From the cell containing the given text, extract its center point as [x, y] coordinate. 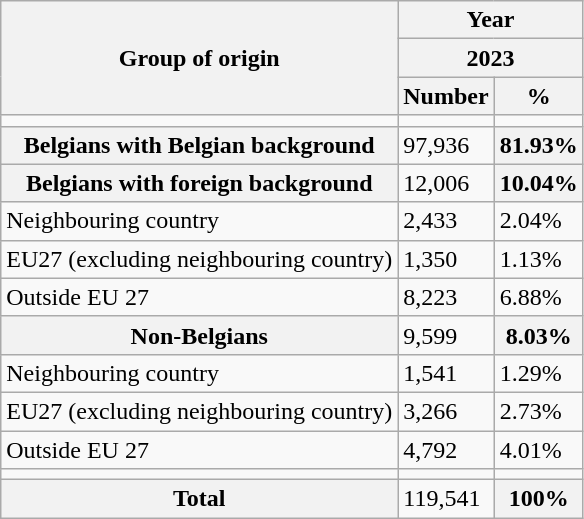
Number [446, 96]
4,792 [446, 449]
4.01% [538, 449]
Group of origin [200, 58]
81.93% [538, 145]
1,350 [446, 259]
2,433 [446, 221]
1.13% [538, 259]
9,599 [446, 335]
2023 [490, 58]
6.88% [538, 297]
119,541 [446, 499]
2.73% [538, 411]
2.04% [538, 221]
10.04% [538, 183]
1,541 [446, 373]
3,266 [446, 411]
12,006 [446, 183]
Belgians with foreign background [200, 183]
% [538, 96]
1.29% [538, 373]
100% [538, 499]
Belgians with Belgian background [200, 145]
Year [490, 20]
8.03% [538, 335]
8,223 [446, 297]
97,936 [446, 145]
Non-Belgians [200, 335]
Total [200, 499]
